Pinpoint the cell where the given text exists, returning its [X, Y] midpoint coordinate. 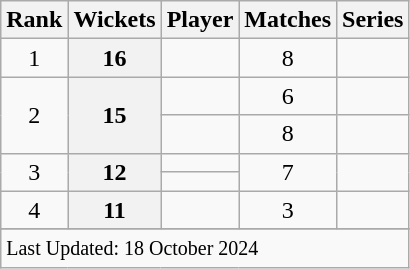
Wickets [114, 20]
Last Updated: 18 October 2024 [205, 248]
Series [373, 20]
6 [288, 96]
7 [288, 172]
Matches [288, 20]
Rank [34, 20]
12 [114, 172]
15 [114, 115]
1 [34, 58]
4 [34, 210]
11 [114, 210]
2 [34, 115]
16 [114, 58]
Player [200, 20]
